Extract the [X, Y] coordinate from the center of the cell holding the provided text.  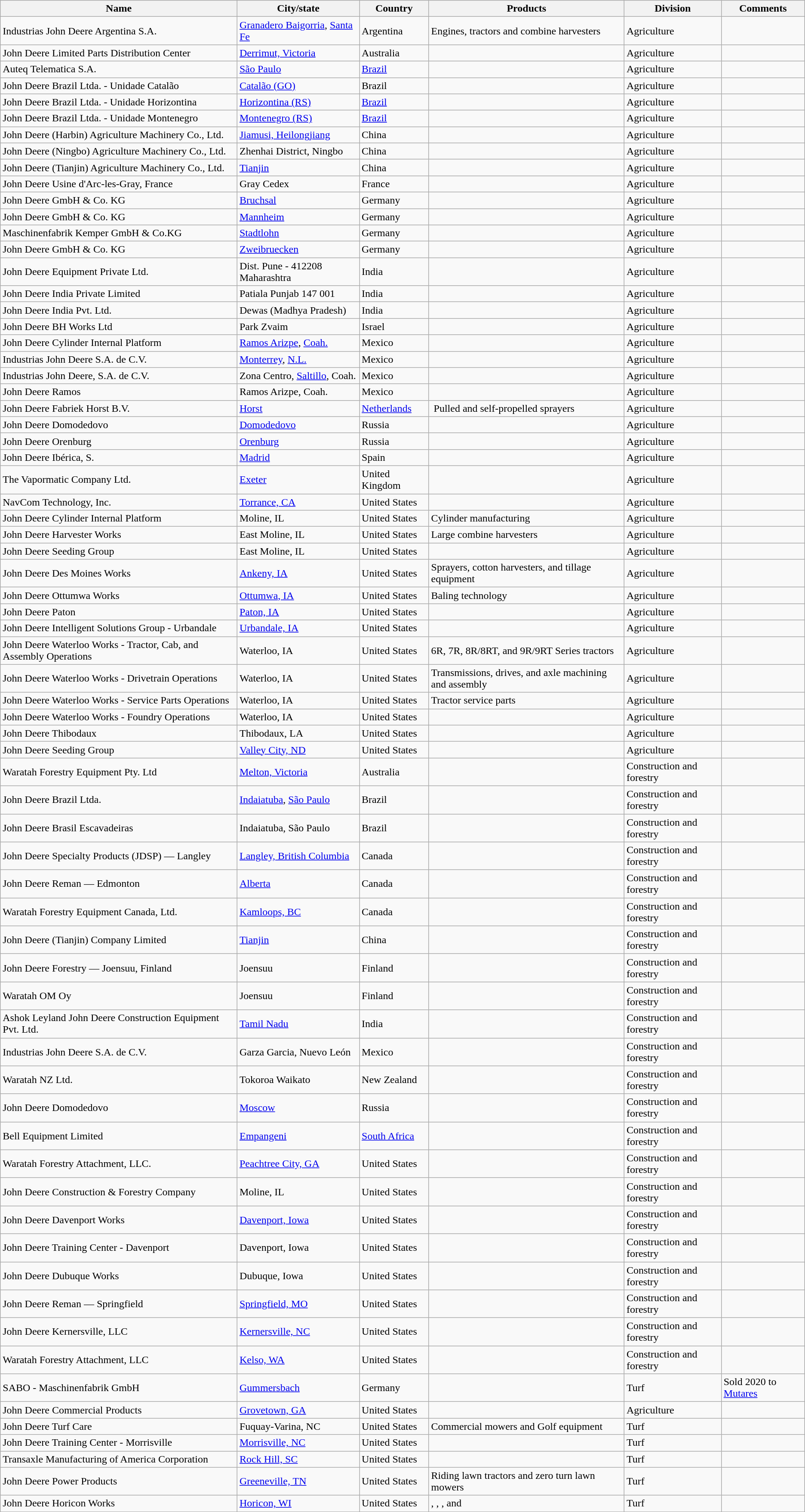
Maschinenfabrik Kemper GmbH & Co.KG [119, 233]
Madrid [298, 457]
John Deere Usine d'Arc-les-Gray, France [119, 184]
Gray Cedex [298, 184]
John Deere (Tianjin) Company Limited [119, 940]
Domodedovo [298, 425]
Thibodaux, LA [298, 733]
São Paulo [298, 69]
John Deere Intelligent Solutions Group - Urbandale [119, 628]
John Deere Ramos [119, 392]
Kernersville, NC [298, 1332]
Large combine harvesters [526, 535]
Grovetown, GA [298, 1410]
Empangeni [298, 1136]
Peachtree City, GA [298, 1163]
New Zealand [394, 1080]
Langley, British Columbia [298, 856]
Granadero Baigorria, Santa Fe [298, 31]
John Deere Forestry — Joensuu, Finland [119, 968]
Gummersbach [298, 1388]
John Deere Brazil Ltda. - Unidade Montenegro [119, 118]
John Deere India Pvt. Ltd. [119, 310]
Industrias John Deere Argentina S.A. [119, 31]
Horst [298, 408]
John Deere Waterloo Works - Foundry Operations [119, 717]
Torrance, CA [298, 502]
Sold 2020 to Mutares [763, 1388]
Park Zvaim [298, 327]
Transmissions, drives, and axle machining and assembly [526, 678]
SABO - Maschinenfabrik GmbH [119, 1388]
Waratah Forestry Attachment, LLC. [119, 1163]
Waratah Forestry Equipment Canada, Ltd. [119, 912]
Sprayers, cotton harvesters, and tillage equipment [526, 573]
John Deere Power Products [119, 1481]
John Deere (Tianjin) Agriculture Machinery Co., Ltd. [119, 167]
Commercial mowers and Golf equipment [526, 1426]
Zweibruecken [298, 250]
France [394, 184]
Kelso, WA [298, 1360]
Netherlands [394, 408]
John Deere Waterloo Works - Service Parts Operations [119, 700]
Argentina [394, 31]
Name [119, 9]
John Deere Commercial Products [119, 1410]
South Africa [394, 1136]
Orenburg [298, 441]
Ankeny, IA [298, 573]
John Deere Turf Care [119, 1426]
Ottumwa, IA [298, 596]
John Deere Limited Parts Distribution Center [119, 53]
Dist. Pune - 412208 Maharashtra [298, 272]
John Deere BH Works Ltd [119, 327]
Tractor service parts [526, 700]
Zona Centro, Saltillo, Coah. [298, 376]
Valley City, ND [298, 750]
Rock Hill, SC [298, 1459]
Monterrey, N.L. [298, 359]
John Deere Brazil Ltda. - Unidade Catalão [119, 86]
Alberta [298, 884]
The Vapormatic Company Ltd. [119, 479]
Horicon, WI [298, 1503]
Riding lawn tractors and zero turn lawn mowers [526, 1481]
Cylinder manufacturing [526, 518]
John Deere Waterloo Works - Tractor, Cab, and Assembly Operations [119, 651]
Kamloops, BC [298, 912]
Division [673, 9]
Patiala Punjab 147 001 [298, 294]
Waratah Forestry Attachment, LLC [119, 1360]
Israel [394, 327]
Horizontina (RS) [298, 102]
Catalão (GO) [298, 86]
Waratah Forestry Equipment Pty. Ltd [119, 772]
John Deere Construction & Forestry Company [119, 1192]
Spain [394, 457]
Ashok Leyland John Deere Construction Equipment Pvt. Ltd. [119, 1024]
John Deere Paton [119, 612]
Morrisville, NC [298, 1443]
Tamil Nadu [298, 1024]
John Deere Brazil Ltda. [119, 799]
Montenegro (RS) [298, 118]
Transaxle Manufacturing of America Corporation [119, 1459]
John Deere Waterloo Works - Drivetrain Operations [119, 678]
Tokoroa Waikato [298, 1080]
John Deere Dubuque Works [119, 1275]
Zhenhai District, Ningbo [298, 151]
Moscow [298, 1108]
Pulled and self-propelled sprayers [526, 408]
John Deere Horicon Works [119, 1503]
John Deere Training Center - Morrisville [119, 1443]
Springfield, MO [298, 1304]
John Deere Training Center - Davenport [119, 1248]
Products [526, 9]
John Deere India Private Limited [119, 294]
John Deere Davenport Works [119, 1219]
Comments [763, 9]
John Deere (Ningbo) Agriculture Machinery Co., Ltd. [119, 151]
John Deere (Harbin) Agriculture Machinery Co., Ltd. [119, 135]
John Deere Specialty Products (JDSP) — Langley [119, 856]
Bell Equipment Limited [119, 1136]
John Deere Ottumwa Works [119, 596]
Derrimut, Victoria [298, 53]
Jiamusi, Heilongjiang [298, 135]
John Deere Harvester Works [119, 535]
Fuquay-Varina, NC [298, 1426]
Paton, IA [298, 612]
John Deere Reman — Springfield [119, 1304]
John Deere Reman — Edmonton [119, 884]
Mannheim [298, 216]
John Deere Thibodaux [119, 733]
Melton, Victoria [298, 772]
John Deere Des Moines Works [119, 573]
, , , and [526, 1503]
Bruchsal [298, 200]
Auteq Telematica S.A. [119, 69]
John Deere Brasil Escavadeiras [119, 828]
Dubuque, Iowa [298, 1275]
Baling technology [526, 596]
John Deere Brazil Ltda. - Unidade Horizontina [119, 102]
Garza Garcia, Nuevo León [298, 1052]
John Deere Orenburg [119, 441]
Engines, tractors and combine harvesters [526, 31]
6R, 7R, 8R/8RT, and 9R/9RT Series tractors [526, 651]
City/state [298, 9]
United Kingdom [394, 479]
John Deere Fabriek Horst B.V. [119, 408]
John Deere Ibérica, S. [119, 457]
NavCom Technology, Inc. [119, 502]
Country [394, 9]
Waratah OM Oy [119, 996]
Urbandale, IA [298, 628]
John Deere Kernersville, LLC [119, 1332]
John Deere Equipment Private Ltd. [119, 272]
Stadtlohn [298, 233]
Greeneville, TN [298, 1481]
Industrias John Deere, S.A. de C.V. [119, 376]
Exeter [298, 479]
Waratah NZ Ltd. [119, 1080]
Dewas (Madhya Pradesh) [298, 310]
